Return (x, y) of the center of cell containing provided text 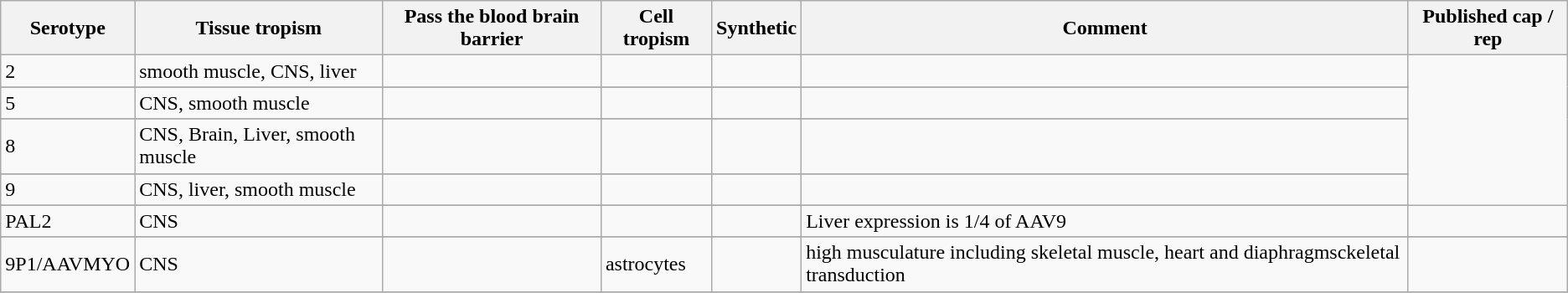
Published cap / rep (1488, 28)
Tissue tropism (259, 28)
astrocytes (656, 265)
Serotype (68, 28)
smooth muscle, CNS, liver (259, 71)
CNS, Brain, Liver, smooth muscle (259, 146)
5 (68, 103)
2 (68, 71)
Comment (1106, 28)
CNS, smooth muscle (259, 103)
Cell tropism (656, 28)
CNS, liver, smooth muscle (259, 189)
Liver expression is 1/4 of AAV9 (1106, 221)
high musculature including skeletal muscle, heart and diaphragmsckeletal transduction (1106, 265)
Pass the blood brain barrier (493, 28)
8 (68, 146)
9 (68, 189)
PAL2 (68, 221)
9P1/AAVMYO (68, 265)
Synthetic (757, 28)
